Return [x, y] of the center of cell containing provided text 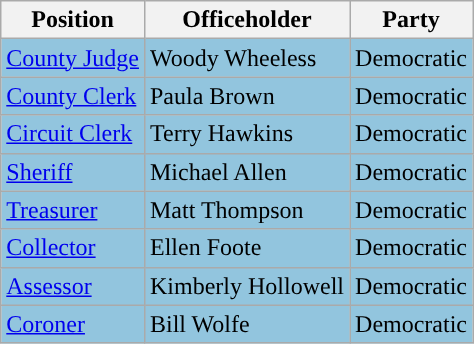
Position [73, 20]
Terry Hawkins [246, 134]
Sheriff [73, 172]
Treasurer [73, 210]
Coroner [73, 324]
Circuit Clerk [73, 134]
Ellen Foote [246, 248]
Woody Wheeless [246, 58]
Kimberly Hollowell [246, 286]
Assessor [73, 286]
Officeholder [246, 20]
Bill Wolfe [246, 324]
County Clerk [73, 96]
Matt Thompson [246, 210]
Party [412, 20]
County Judge [73, 58]
Michael Allen [246, 172]
Paula Brown [246, 96]
Collector [73, 248]
